Pinpoint the cell where the given text exists, returning its (x, y) midpoint coordinate. 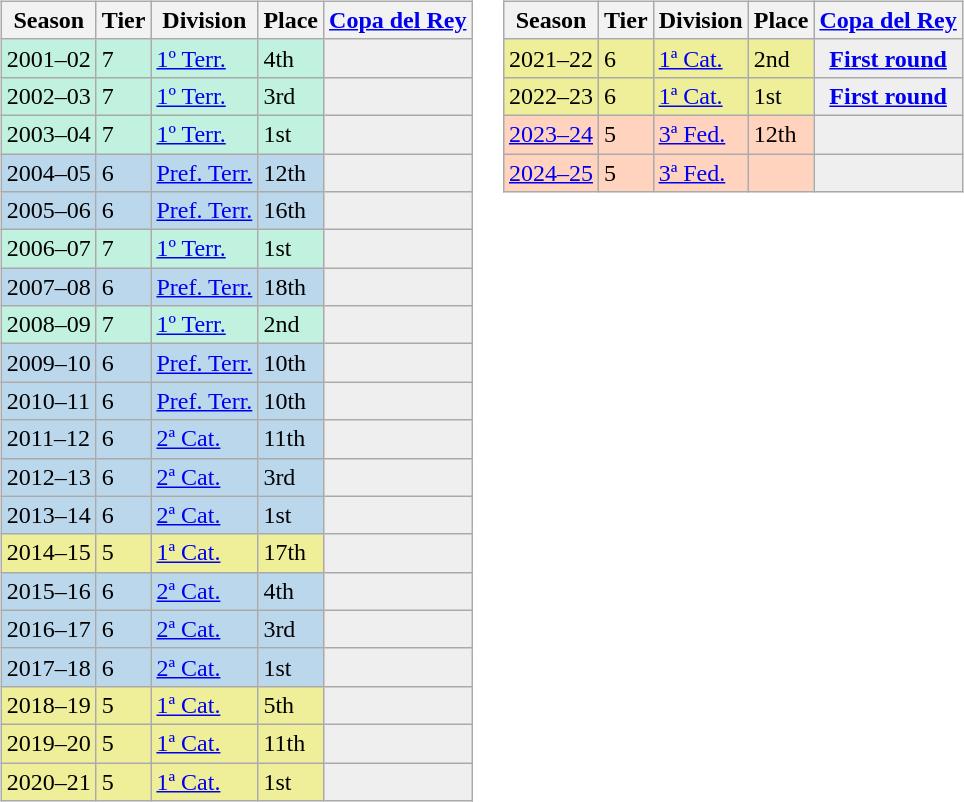
17th (291, 553)
2014–15 (48, 553)
2021–22 (550, 58)
2012–13 (48, 477)
2006–07 (48, 249)
2020–21 (48, 781)
2015–16 (48, 591)
2023–24 (550, 134)
2010–11 (48, 401)
2005–06 (48, 211)
2002–03 (48, 96)
16th (291, 211)
2022–23 (550, 96)
5th (291, 705)
2013–14 (48, 515)
2008–09 (48, 325)
2018–19 (48, 705)
2017–18 (48, 667)
2019–20 (48, 743)
2011–12 (48, 439)
2003–04 (48, 134)
2009–10 (48, 363)
18th (291, 287)
2007–08 (48, 287)
2024–25 (550, 173)
2004–05 (48, 173)
2016–17 (48, 629)
2001–02 (48, 58)
